From the cell containing the given text, extract its center point as (x, y) coordinate. 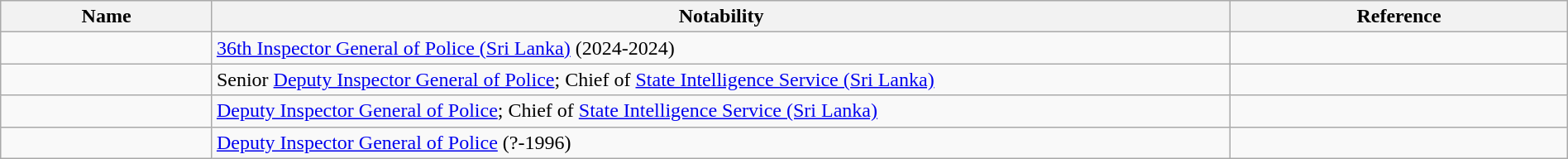
Name (107, 17)
Deputy Inspector General of Police; Chief of State Intelligence Service (Sri Lanka) (721, 111)
Notability (721, 17)
Reference (1399, 17)
36th Inspector General of Police (Sri Lanka) (2024-2024) (721, 48)
Deputy Inspector General of Police (?-1996) (721, 142)
Senior Deputy Inspector General of Police; Chief of State Intelligence Service (Sri Lanka) (721, 79)
